Identify which cell holds the provided text, then report its (X, Y) central coordinate. 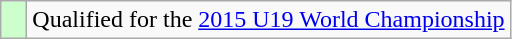
Qualified for the 2015 U19 World Championship (268, 20)
